Output the (X, Y) coordinate of the center of the cell containing the given text.  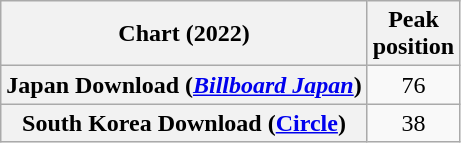
Japan Download (Billboard Japan) (184, 85)
38 (413, 123)
76 (413, 85)
South Korea Download (Circle) (184, 123)
Chart (2022) (184, 34)
Peakposition (413, 34)
